Return the [x, y] coordinate for the center point of the cell that contains the specified text.  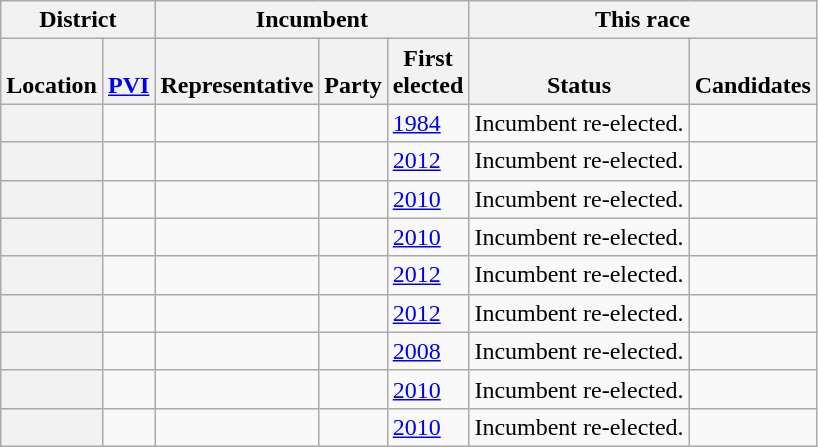
2008 [428, 351]
PVI [128, 72]
This race [642, 20]
Firstelected [428, 72]
Candidates [752, 72]
Representative [237, 72]
1984 [428, 123]
Party [353, 72]
Status [579, 72]
Incumbent [312, 20]
Location [52, 72]
District [78, 20]
